For the text-containing cell, return its midpoint in (X, Y) coordinate format. 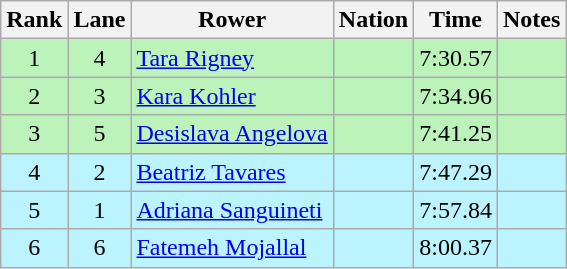
7:34.96 (456, 96)
Lane (100, 20)
Rank (34, 20)
7:47.29 (456, 172)
Rower (232, 20)
Beatriz Tavares (232, 172)
7:57.84 (456, 210)
Notes (531, 20)
7:30.57 (456, 58)
Time (456, 20)
Tara Rigney (232, 58)
Adriana Sanguineti (232, 210)
Desislava Angelova (232, 134)
Nation (373, 20)
Kara Kohler (232, 96)
7:41.25 (456, 134)
Fatemeh Mojallal (232, 248)
8:00.37 (456, 248)
